For the text-containing cell, return its midpoint in (x, y) coordinate format. 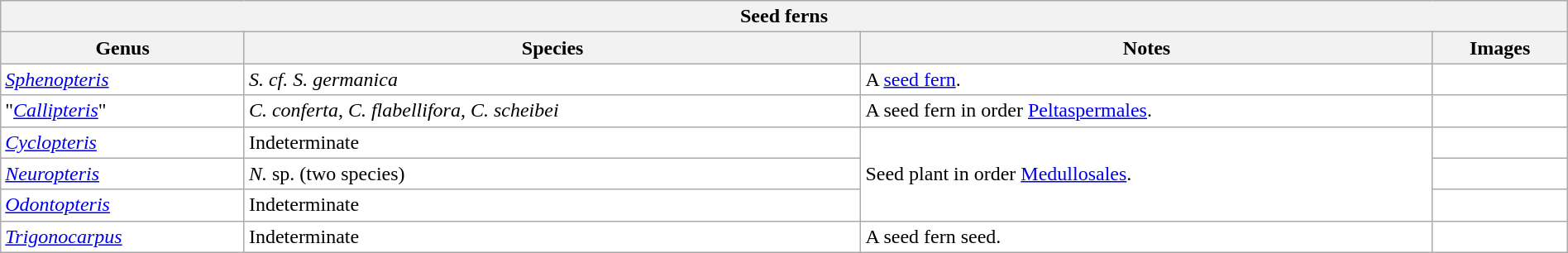
Seed ferns (784, 17)
Images (1500, 48)
S. cf. S. germanica (552, 79)
Notes (1146, 48)
Seed plant in order Medullosales. (1146, 174)
Genus (122, 48)
N. sp. (two species) (552, 174)
Neuropteris (122, 174)
A seed fern in order Peltaspermales. (1146, 111)
"Callipteris" (122, 111)
Odontopteris (122, 205)
Species (552, 48)
A seed fern seed. (1146, 236)
Cyclopteris (122, 142)
C. conferta, C. flabellifora, C. scheibei (552, 111)
Trigonocarpus (122, 236)
A seed fern. (1146, 79)
Sphenopteris (122, 79)
